Capture the cell that displays the provided text and extract its [X, Y] central coordinate. 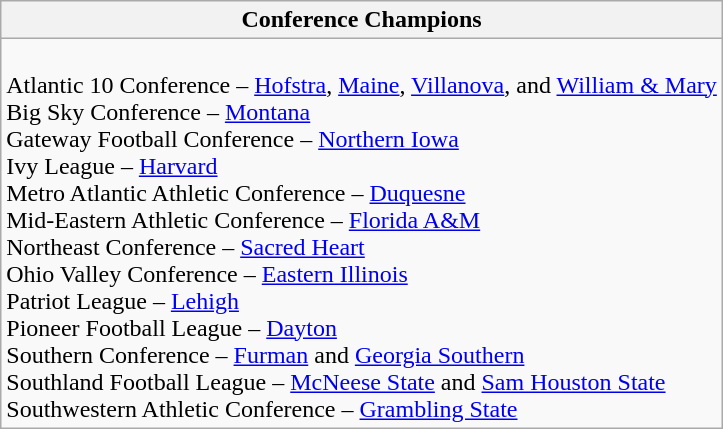
Conference Champions [362, 20]
